Find where the given text appears and provide that cell's center as [x, y] coordinate. 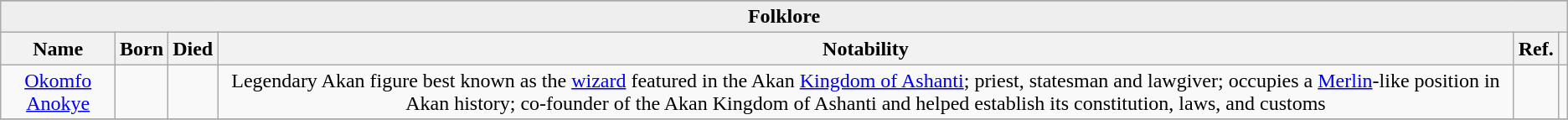
Okomfo Anokye [59, 92]
Notability [866, 49]
Born [142, 49]
Died [193, 49]
Folklore [784, 17]
Ref. [1536, 49]
Name [59, 49]
